Scan for the cell matching the given text and deliver its [x, y] coordinate at center. 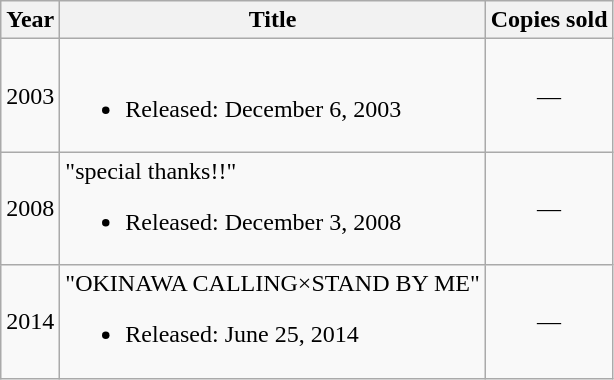
"OKINAWA CALLING×STAND BY ME"Released: June 25, 2014 [272, 322]
Year [30, 20]
2014 [30, 322]
Released: December 6, 2003 [272, 96]
2008 [30, 208]
2003 [30, 96]
Copies sold [549, 20]
Title [272, 20]
"special thanks!!"Released: December 3, 2008 [272, 208]
